Capture the cell that displays the provided text and extract its [X, Y] central coordinate. 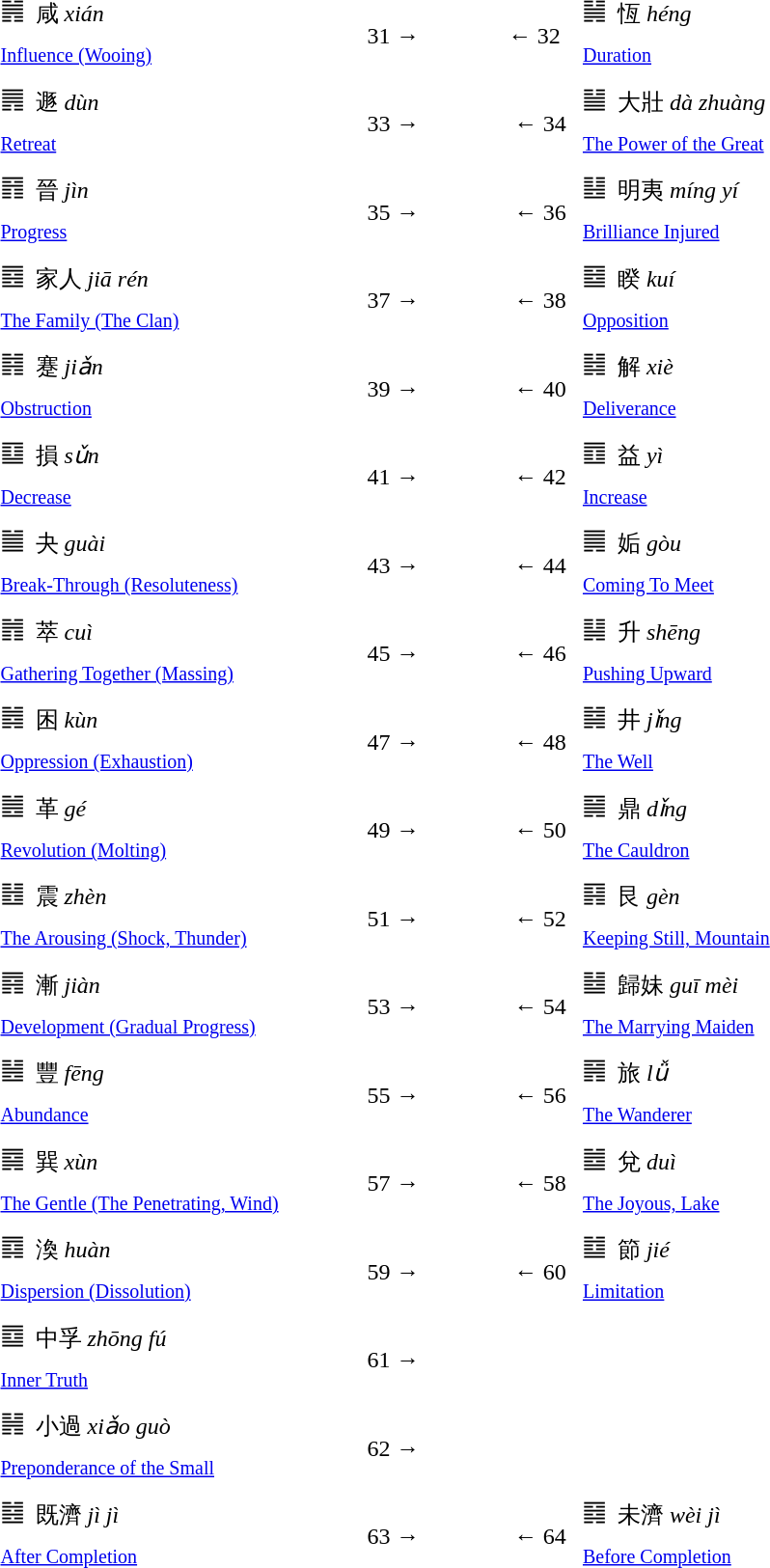
51 → [401, 918]
← 42 [542, 477]
← 40 [542, 388]
← 52 [542, 918]
47 → [401, 741]
57 → [401, 1183]
55 → [401, 1094]
41 → [401, 477]
← 56 [542, 1094]
← 38 [542, 299]
45 → [401, 652]
← 46 [542, 652]
39 → [401, 388]
← 58 [542, 1183]
49 → [401, 830]
35 → [401, 211]
62 → [401, 1447]
← 44 [542, 564]
← 60 [542, 1271]
← 54 [542, 1005]
← 34 [542, 124]
← 48 [542, 741]
← 50 [542, 830]
37 → [401, 299]
59 → [401, 1271]
53 → [401, 1005]
← 36 [542, 211]
43 → [401, 564]
61 → [401, 1359]
33 → [401, 124]
